Scan for the cell matching the given text and deliver its (X, Y) coordinate at center. 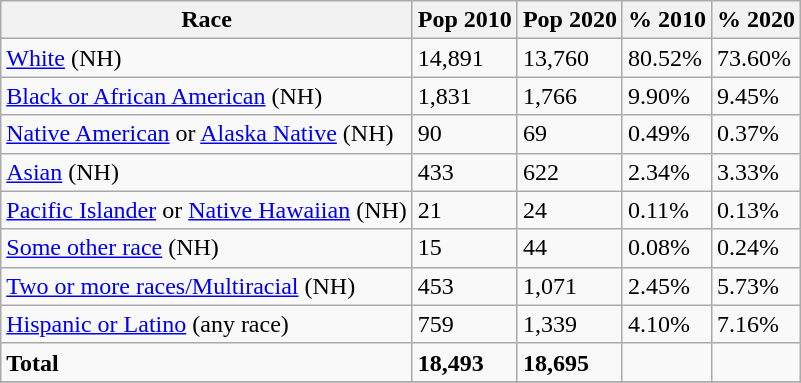
73.60% (756, 58)
14,891 (464, 58)
44 (570, 248)
433 (464, 172)
0.24% (756, 248)
18,493 (464, 362)
9.90% (666, 96)
4.10% (666, 324)
2.34% (666, 172)
453 (464, 286)
69 (570, 134)
0.11% (666, 210)
18,695 (570, 362)
Pacific Islander or Native Hawaiian (NH) (207, 210)
1,071 (570, 286)
Asian (NH) (207, 172)
24 (570, 210)
Total (207, 362)
80.52% (666, 58)
Some other race (NH) (207, 248)
0.08% (666, 248)
White (NH) (207, 58)
1,766 (570, 96)
13,760 (570, 58)
Hispanic or Latino (any race) (207, 324)
Pop 2010 (464, 20)
Pop 2020 (570, 20)
7.16% (756, 324)
0.37% (756, 134)
759 (464, 324)
Native American or Alaska Native (NH) (207, 134)
1,831 (464, 96)
2.45% (666, 286)
5.73% (756, 286)
1,339 (570, 324)
Race (207, 20)
0.49% (666, 134)
Two or more races/Multiracial (NH) (207, 286)
0.13% (756, 210)
21 (464, 210)
622 (570, 172)
3.33% (756, 172)
9.45% (756, 96)
Black or African American (NH) (207, 96)
90 (464, 134)
15 (464, 248)
% 2010 (666, 20)
% 2020 (756, 20)
